Return the (X, Y) coordinate for the center point of the cell that contains the specified text.  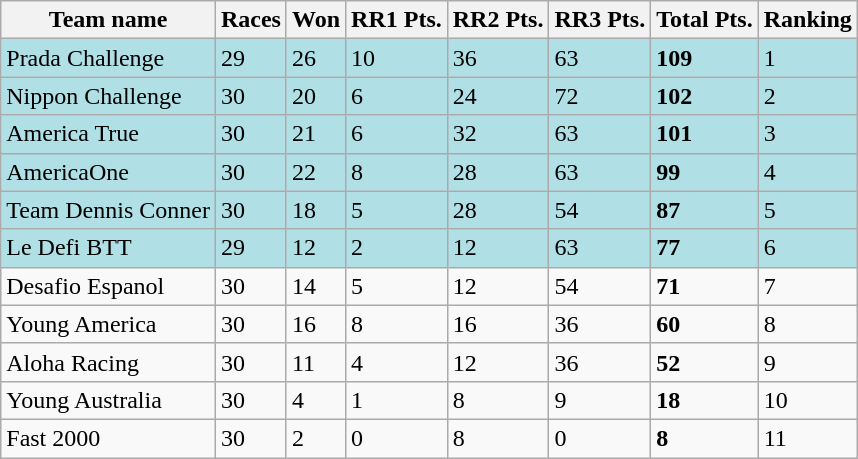
21 (316, 134)
24 (498, 96)
77 (705, 248)
71 (705, 286)
Races (250, 20)
Won (316, 20)
Ranking (808, 20)
RR2 Pts. (498, 20)
AmericaOne (108, 172)
26 (316, 58)
72 (600, 96)
32 (498, 134)
14 (316, 286)
America True (108, 134)
RR1 Pts. (397, 20)
Team name (108, 20)
102 (705, 96)
7 (808, 286)
3 (808, 134)
Team Dennis Conner (108, 210)
109 (705, 58)
Prada Challenge (108, 58)
52 (705, 362)
Total Pts. (705, 20)
87 (705, 210)
101 (705, 134)
60 (705, 324)
RR3 Pts. (600, 20)
Nippon Challenge (108, 96)
Fast 2000 (108, 438)
99 (705, 172)
20 (316, 96)
Le Defi BTT (108, 248)
22 (316, 172)
Young America (108, 324)
Aloha Racing (108, 362)
Young Australia (108, 400)
Desafio Espanol (108, 286)
